Find where the given text appears and provide that cell's center as [X, Y] coordinate. 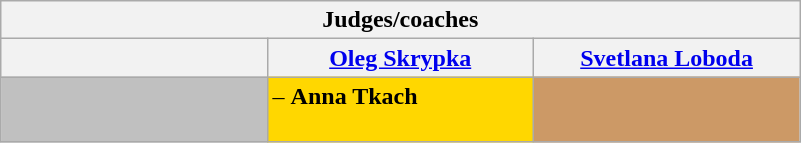
– Anna Tkach [400, 110]
Oleg Skrypka [400, 58]
Svetlana Loboda [666, 58]
Judges/coaches [400, 20]
